Pinpoint the cell where the given text exists, returning its [x, y] midpoint coordinate. 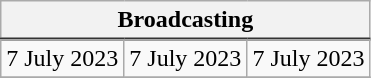
Broadcasting [186, 20]
